Search for the cell housing the specified text and yield its (x, y) center coordinate. 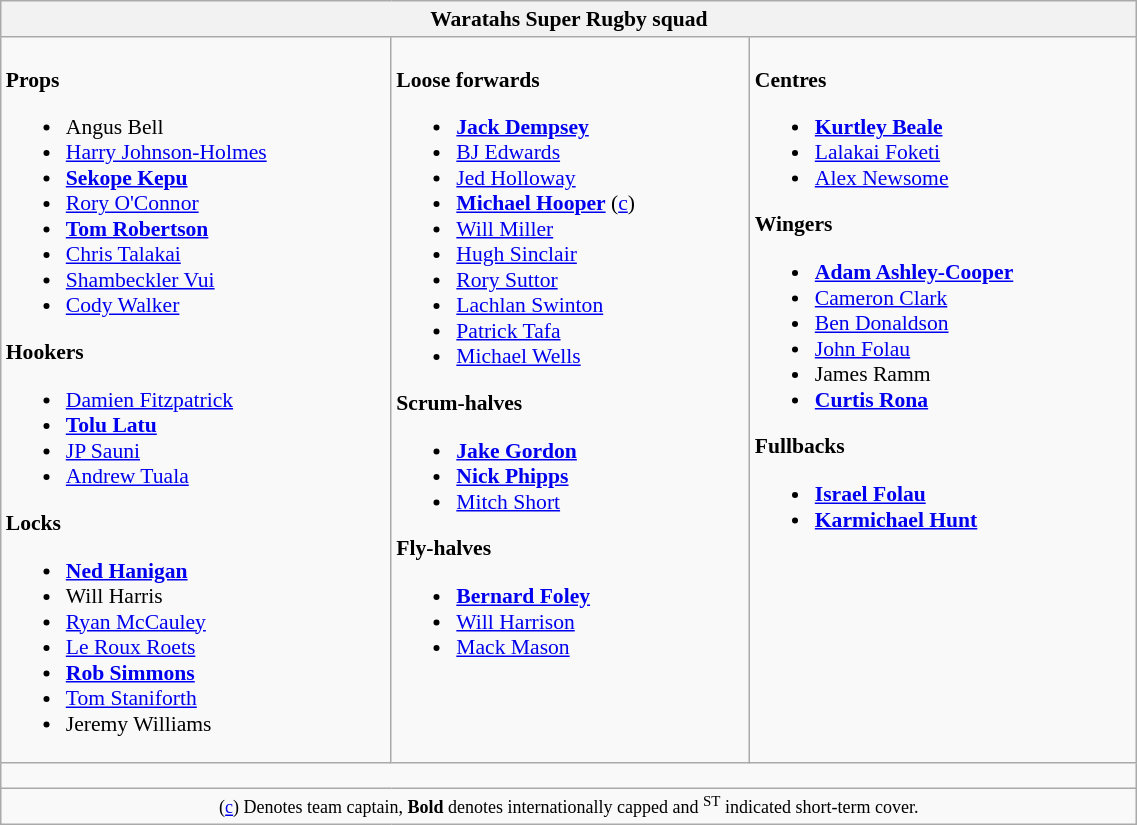
Waratahs Super Rugby squad (569, 19)
(c) Denotes team captain, Bold denotes internationally capped and ST indicated short-term cover. (569, 806)
